Extract the [x, y] coordinate from the center of the cell holding the provided text.  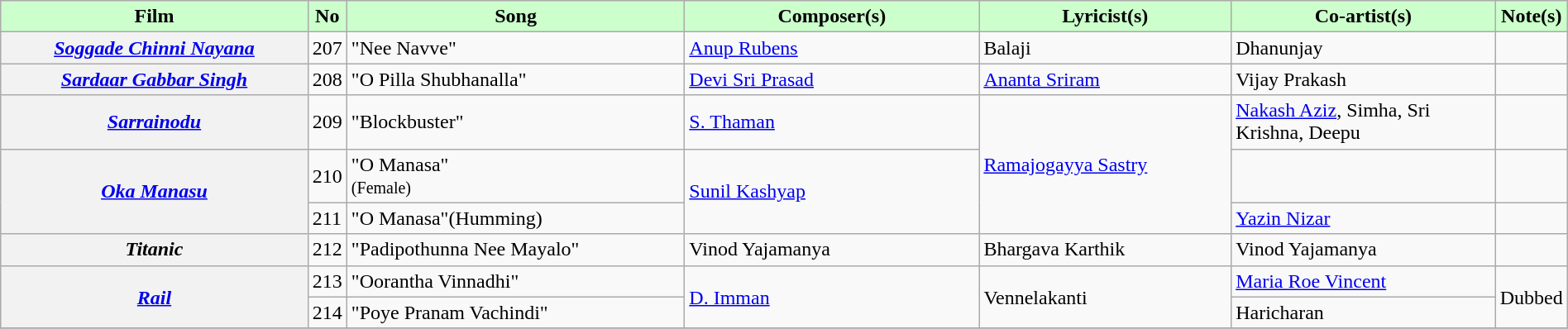
209 [327, 122]
Haricharan [1364, 312]
"Poye Pranam Vachindi" [515, 312]
212 [327, 250]
"O Pilla Shubhanalla" [515, 79]
D. Imman [832, 297]
Anup Rubens [832, 48]
Vijay Prakash [1364, 79]
Song [515, 17]
Dhanunjay [1364, 48]
Lyricist(s) [1105, 17]
Balaji [1105, 48]
Nakash Aziz, Simha, Sri Krishna, Deepu [1364, 122]
Vennelakanti [1105, 297]
"O Manasa"(Female) [515, 175]
211 [327, 218]
Devi Sri Prasad [832, 79]
Dubbed [1532, 297]
Bhargava Karthik [1105, 250]
Sarrainodu [155, 122]
Rail [155, 297]
"O Manasa"(Humming) [515, 218]
213 [327, 281]
210 [327, 175]
Co-artist(s) [1364, 17]
Ananta Sriram [1105, 79]
Film [155, 17]
Titanic [155, 250]
Yazin Nizar [1364, 218]
Ramajogayya Sastry [1105, 164]
No [327, 17]
"Padipothunna Nee Mayalo" [515, 250]
S. Thaman [832, 122]
207 [327, 48]
Sardaar Gabbar Singh [155, 79]
"Oorantha Vinnadhi" [515, 281]
214 [327, 312]
208 [327, 79]
Sunil Kashyap [832, 192]
Composer(s) [832, 17]
Maria Roe Vincent [1364, 281]
"Blockbuster" [515, 122]
Oka Manasu [155, 192]
"Nee Navve" [515, 48]
Soggade Chinni Nayana [155, 48]
Note(s) [1532, 17]
